Search for the cell housing the specified text and yield its [x, y] center coordinate. 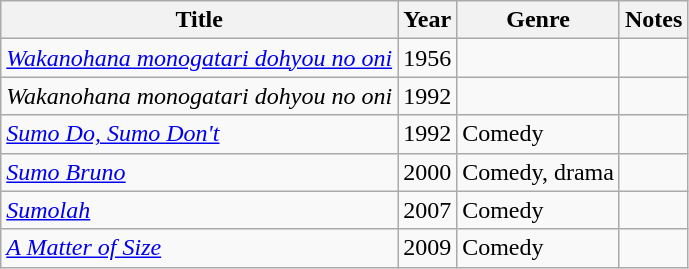
1956 [428, 58]
Year [428, 20]
2009 [428, 248]
Comedy, drama [538, 172]
Notes [653, 20]
Sumolah [200, 210]
Sumo Bruno [200, 172]
2000 [428, 172]
Title [200, 20]
Sumo Do, Sumo Don't [200, 134]
A Matter of Size [200, 248]
Genre [538, 20]
2007 [428, 210]
